For the text-containing cell, return its midpoint in [X, Y] coordinate format. 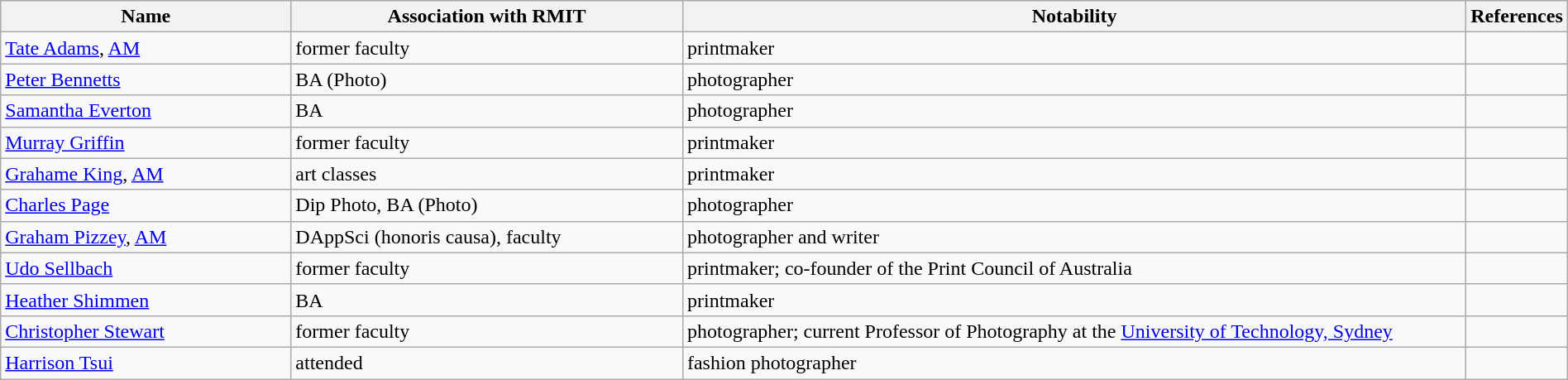
Heather Shimmen [146, 300]
printmaker; co-founder of the Print Council of Australia [1073, 268]
photographer; current Professor of Photography at the University of Technology, Sydney [1073, 331]
Harrison Tsui [146, 363]
Name [146, 17]
DAppSci (honoris causa), faculty [487, 237]
Charles Page [146, 205]
Udo Sellbach [146, 268]
BA (Photo) [487, 79]
Christopher Stewart [146, 331]
Association with RMIT [487, 17]
photographer and writer [1073, 237]
Tate Adams, AM [146, 48]
art classes [487, 174]
attended [487, 363]
fashion photographer [1073, 363]
Grahame King, AM [146, 174]
References [1517, 17]
Samantha Everton [146, 111]
Dip Photo, BA (Photo) [487, 205]
Peter Bennetts [146, 79]
Graham Pizzey, AM [146, 237]
Notability [1073, 17]
Murray Griffin [146, 142]
